Pinpoint the cell where the given text exists, returning its (x, y) midpoint coordinate. 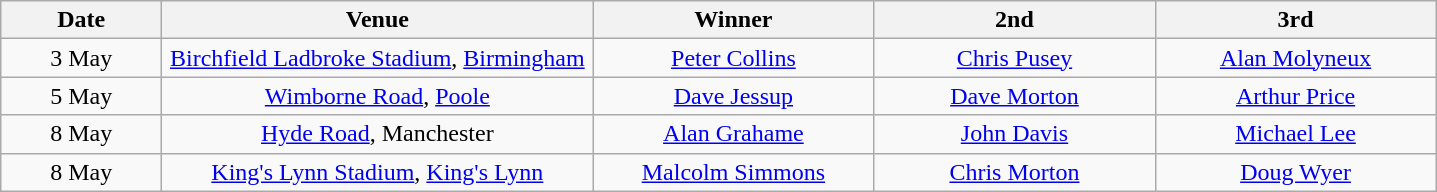
Winner (734, 20)
John Davis (1014, 134)
Alan Molyneux (1296, 58)
Peter Collins (734, 58)
Doug Wyer (1296, 172)
5 May (82, 96)
Wimborne Road, Poole (378, 96)
Venue (378, 20)
Dave Jessup (734, 96)
3 May (82, 58)
Chris Pusey (1014, 58)
3rd (1296, 20)
Alan Grahame (734, 134)
Malcolm Simmons (734, 172)
Birchfield Ladbroke Stadium, Birmingham (378, 58)
Date (82, 20)
Dave Morton (1014, 96)
2nd (1014, 20)
Arthur Price (1296, 96)
Michael Lee (1296, 134)
Hyde Road, Manchester (378, 134)
Chris Morton (1014, 172)
King's Lynn Stadium, King's Lynn (378, 172)
